Provide the (x, y) coordinate of the cell's center where the given text is located.  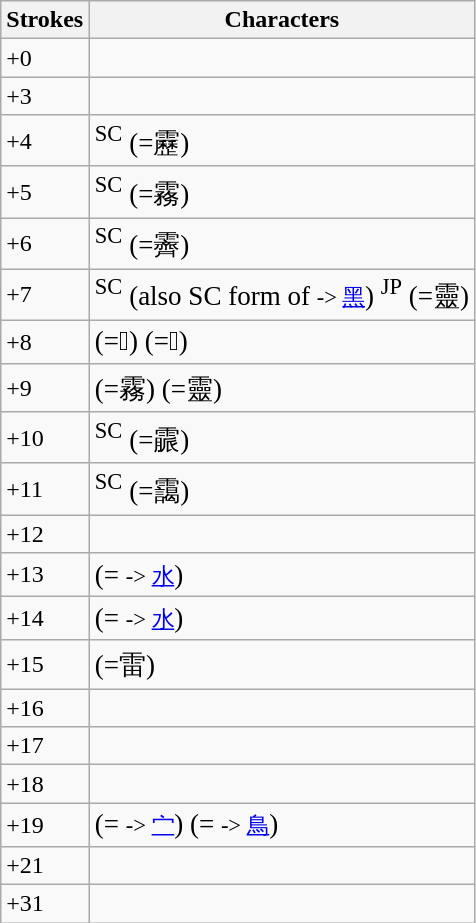
Characters (282, 20)
+14 (45, 619)
+7 (45, 294)
SC (also SC form of -> 黑) JP (=靈) (282, 294)
SC (=靄) (282, 488)
(=雷) (282, 664)
+10 (45, 438)
+15 (45, 664)
+21 (45, 866)
+12 (45, 534)
(=霧) (=靈) (282, 388)
SC (=霧) (282, 192)
(= -> 宀) (= -> 鳥) (282, 825)
SC (=霽) (282, 244)
+9 (45, 388)
SC (=靂) (282, 140)
+5 (45, 192)
+11 (45, 488)
+6 (45, 244)
+4 (45, 140)
(=𩃬) (=零) (282, 342)
SC (=霢) (282, 438)
+19 (45, 825)
+31 (45, 904)
+8 (45, 342)
Strokes (45, 20)
+3 (45, 96)
+18 (45, 784)
+0 (45, 58)
+13 (45, 575)
+17 (45, 746)
+16 (45, 708)
